Return [x, y] of the center of cell containing provided text 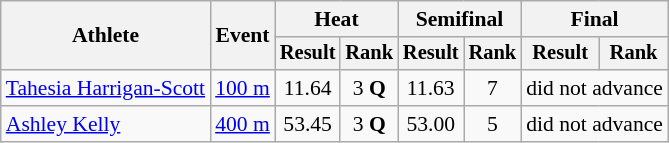
53.45 [308, 124]
7 [493, 88]
11.63 [431, 88]
Event [242, 36]
Tahesia Harrigan-Scott [106, 88]
Ashley Kelly [106, 124]
Heat [336, 19]
11.64 [308, 88]
Athlete [106, 36]
5 [493, 124]
400 m [242, 124]
Final [594, 19]
100 m [242, 88]
Semifinal [460, 19]
53.00 [431, 124]
